From the cell containing the given text, extract its center point as (X, Y) coordinate. 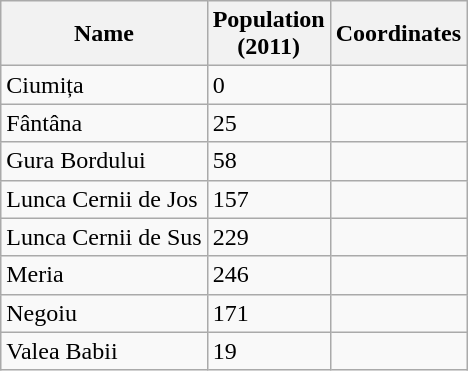
Valea Babii (104, 351)
Name (104, 34)
Negoiu (104, 313)
Coordinates (398, 34)
Lunca Cernii de Sus (104, 237)
229 (268, 237)
Meria (104, 275)
246 (268, 275)
58 (268, 161)
Fântâna (104, 123)
25 (268, 123)
Lunca Cernii de Jos (104, 199)
Gura Bordului (104, 161)
Population(2011) (268, 34)
19 (268, 351)
157 (268, 199)
0 (268, 85)
Ciumița (104, 85)
171 (268, 313)
